Output the [x, y] coordinate of the center of the cell containing the given text.  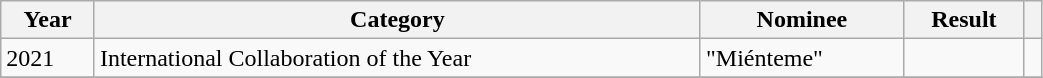
2021 [48, 58]
"Miénteme" [802, 58]
International Collaboration of the Year [397, 58]
Nominee [802, 20]
Year [48, 20]
Result [964, 20]
Category [397, 20]
